Locate the cell with the specified text and output its (X, Y) center coordinate. 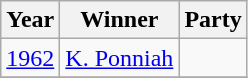
Party (213, 20)
Winner (120, 20)
Year (30, 20)
K. Ponniah (120, 58)
1962 (30, 58)
